Output the [x, y] coordinate of the center of the cell containing the given text.  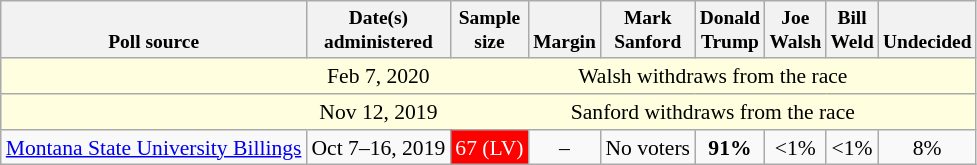
Undecided [927, 30]
Nov 12, 2019 [378, 112]
Feb 7, 2020 [378, 76]
MarkSanford [648, 30]
DonaldTrump [730, 30]
BillWeld [852, 30]
Sanford withdraws from the race [713, 112]
JoeWalsh [796, 30]
Date(s)administered [378, 30]
Samplesize [489, 30]
Walsh withdraws from the race [713, 76]
Poll source [154, 30]
Margin [565, 30]
